Provide the (x, y) coordinate of the cell's center where the given text is located.  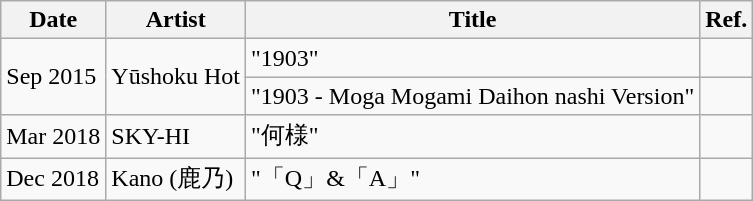
SKY-HI (176, 136)
Yūshoku Hot (176, 77)
Date (54, 20)
Ref. (726, 20)
Title (473, 20)
Kano (鹿乃) (176, 180)
"1903" (473, 58)
Artist (176, 20)
Mar 2018 (54, 136)
"何様" (473, 136)
"「Q」&「A」" (473, 180)
Dec 2018 (54, 180)
Sep 2015 (54, 77)
"1903 - Moga Mogami Daihon nashi Version" (473, 96)
